Determine the [x, y] coordinate at the center of the cell enclosing the given text.  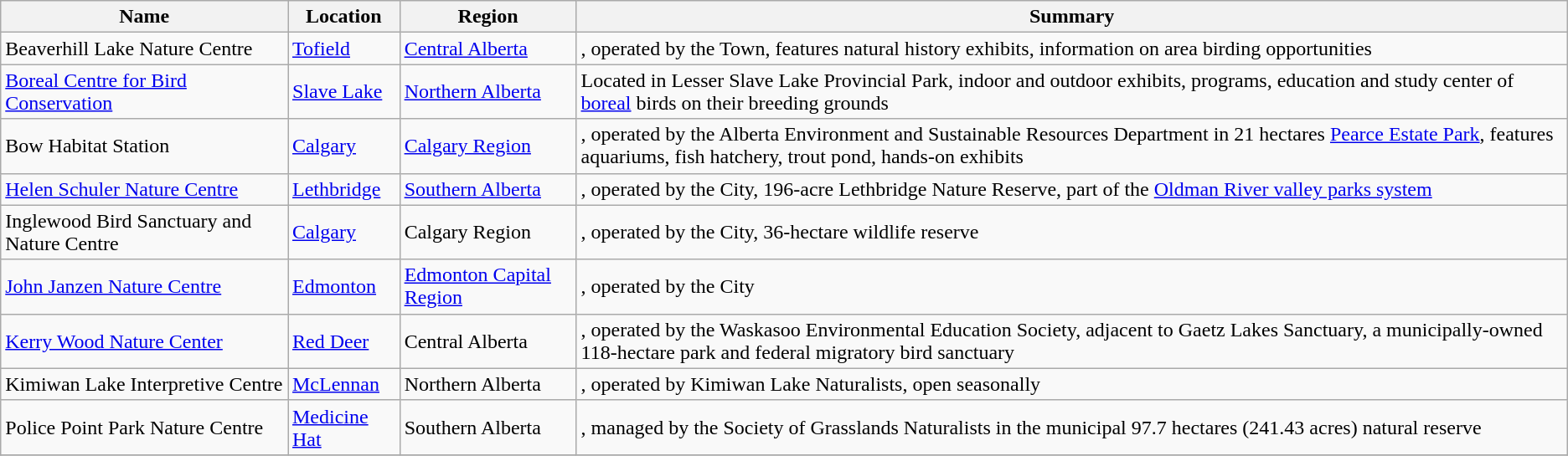
Edmonton [344, 286]
, managed by the Society of Grasslands Naturalists in the municipal 97.7 hectares (241.43 acres) natural reserve [1072, 427]
McLennan [344, 384]
Location [344, 17]
Boreal Centre for Bird Conservation [144, 92]
Medicine Hat [344, 427]
, operated by the Town, features natural history exhibits, information on area birding opportunities [1072, 49]
John Janzen Nature Centre [144, 286]
Slave Lake [344, 92]
Kerry Wood Nature Center [144, 341]
Summary [1072, 17]
, operated by the City [1072, 286]
Name [144, 17]
, operated by the City, 36-hectare wildlife reserve [1072, 233]
Police Point Park Nature Centre [144, 427]
, operated by Kimiwan Lake Naturalists, open seasonally [1072, 384]
Region [487, 17]
Bow Habitat Station [144, 146]
Kimiwan Lake Interpretive Centre [144, 384]
Red Deer [344, 341]
Helen Schuler Nature Centre [144, 189]
Inglewood Bird Sanctuary and Nature Centre [144, 233]
Tofield [344, 49]
Beaverhill Lake Nature Centre [144, 49]
Edmonton Capital Region [487, 286]
Lethbridge [344, 189]
, operated by the City, 196-acre Lethbridge Nature Reserve, part of the Oldman River valley parks system [1072, 189]
